From the cell containing the given text, extract its center point as (X, Y) coordinate. 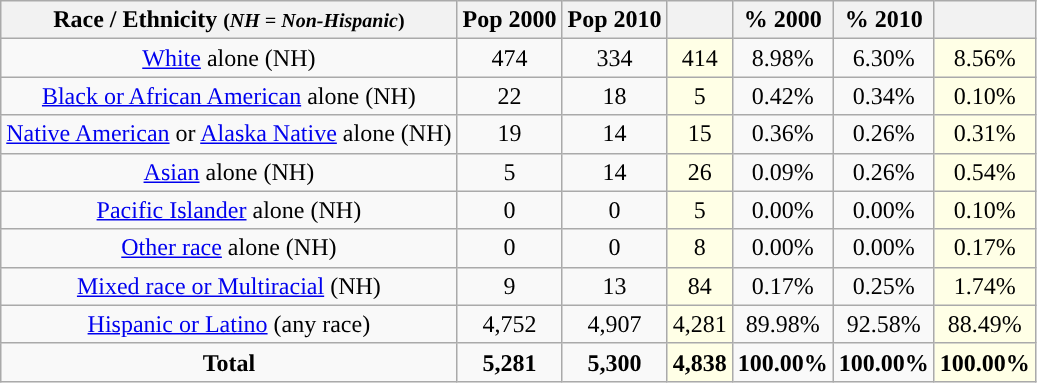
Hispanic or Latino (any race) (229, 324)
474 (510, 58)
13 (614, 286)
0.31% (984, 134)
4,752 (510, 324)
Black or African American alone (NH) (229, 96)
89.98% (782, 324)
Pop 2000 (510, 20)
92.58% (884, 324)
84 (700, 286)
0.25% (884, 286)
Asian alone (NH) (229, 172)
Pop 2010 (614, 20)
15 (700, 134)
8.98% (782, 58)
19 (510, 134)
26 (700, 172)
414 (700, 58)
8.56% (984, 58)
5,281 (510, 362)
18 (614, 96)
0.34% (884, 96)
4,838 (700, 362)
0.36% (782, 134)
Mixed race or Multiracial (NH) (229, 286)
Native American or Alaska Native alone (NH) (229, 134)
9 (510, 286)
22 (510, 96)
Total (229, 362)
8 (700, 248)
0.09% (782, 172)
0.54% (984, 172)
0.42% (782, 96)
1.74% (984, 286)
4,907 (614, 324)
% 2010 (884, 20)
334 (614, 58)
Other race alone (NH) (229, 248)
White alone (NH) (229, 58)
5,300 (614, 362)
Pacific Islander alone (NH) (229, 210)
% 2000 (782, 20)
6.30% (884, 58)
Race / Ethnicity (NH = Non-Hispanic) (229, 20)
88.49% (984, 324)
4,281 (700, 324)
